For the text-containing cell, return its midpoint in (X, Y) coordinate format. 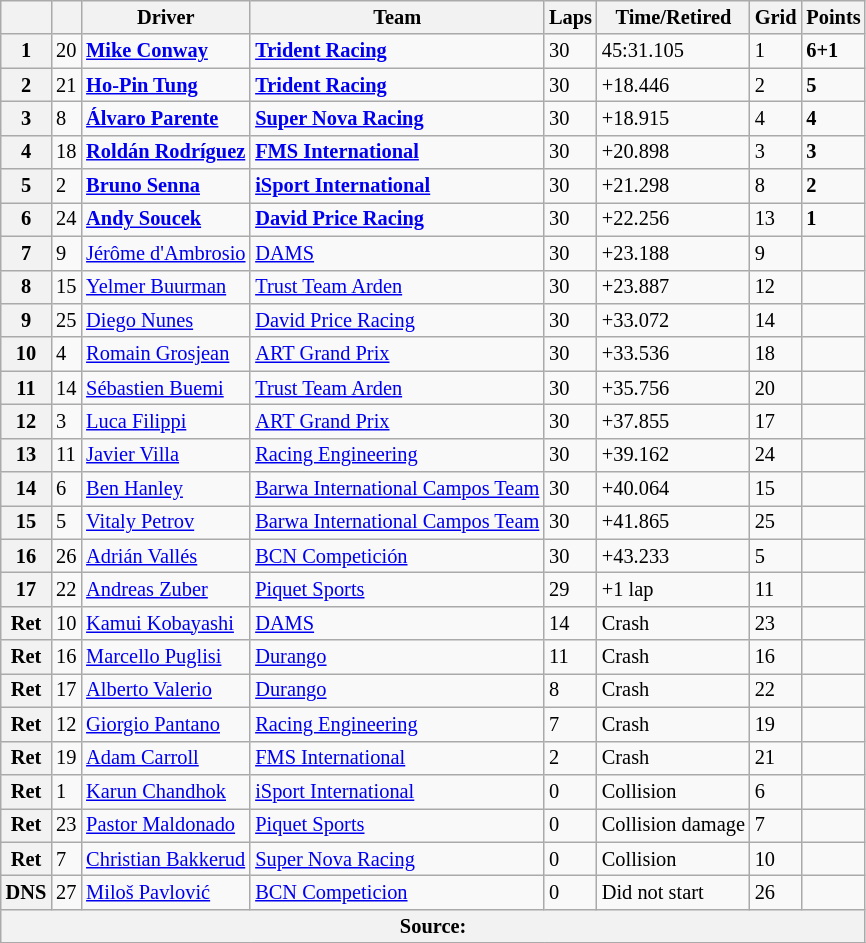
+37.855 (674, 421)
+20.898 (674, 152)
Collision damage (674, 825)
Adam Carroll (166, 758)
Mike Conway (166, 51)
Andreas Zuber (166, 589)
Vitaly Petrov (166, 522)
Yelmer Buurman (166, 287)
Javier Villa (166, 455)
Alberto Valerio (166, 690)
45:31.105 (674, 51)
Roldán Rodríguez (166, 152)
Álvaro Parente (166, 118)
29 (570, 589)
Ho-Pin Tung (166, 85)
Adrián Vallés (166, 556)
Laps (570, 17)
+18.915 (674, 118)
Pastor Maldonado (166, 825)
Grid (776, 17)
Bruno Senna (166, 186)
Marcello Puglisi (166, 657)
Miloš Pavlović (166, 892)
Sébastien Buemi (166, 388)
Time/Retired (674, 17)
Kamui Kobayashi (166, 623)
Christian Bakkerud (166, 859)
+40.064 (674, 489)
BCN Competición (397, 556)
Karun Chandhok (166, 791)
Points (833, 17)
+35.756 (674, 388)
+22.256 (674, 219)
+21.298 (674, 186)
+1 lap (674, 589)
Luca Filippi (166, 421)
+33.072 (674, 320)
Did not start (674, 892)
Romain Grosjean (166, 354)
+18.446 (674, 85)
6+1 (833, 51)
+43.233 (674, 556)
+23.188 (674, 253)
+41.865 (674, 522)
Giorgio Pantano (166, 724)
Driver (166, 17)
Ben Hanley (166, 489)
DNS (26, 892)
Team (397, 17)
+39.162 (674, 455)
Diego Nunes (166, 320)
Source: (434, 926)
+23.887 (674, 287)
27 (66, 892)
BCN Competicion (397, 892)
+33.536 (674, 354)
Jérôme d'Ambrosio (166, 253)
Andy Soucek (166, 219)
